Locate the cell with the specified text and output its (X, Y) center coordinate. 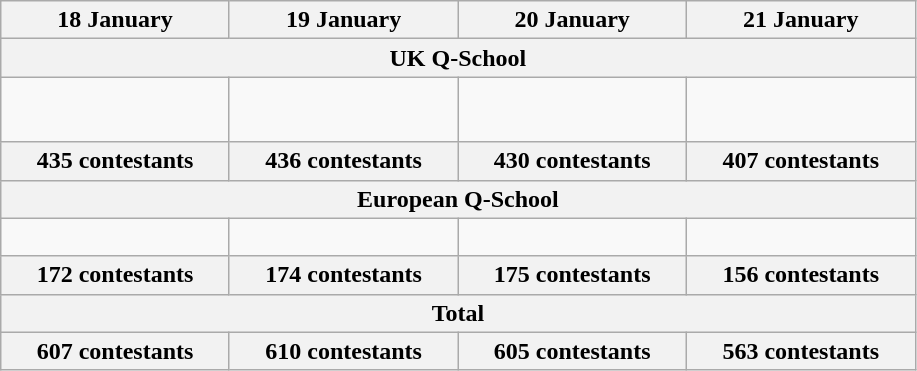
610 contestants (344, 351)
407 contestants (800, 161)
21 January (800, 20)
174 contestants (344, 275)
430 contestants (572, 161)
20 January (572, 20)
607 contestants (116, 351)
19 January (344, 20)
436 contestants (344, 161)
563 contestants (800, 351)
605 contestants (572, 351)
156 contestants (800, 275)
172 contestants (116, 275)
18 January (116, 20)
Total (458, 313)
UK Q-School (458, 58)
European Q-School (458, 199)
175 contestants (572, 275)
435 contestants (116, 161)
